Find where the given text appears and provide that cell's center as [x, y] coordinate. 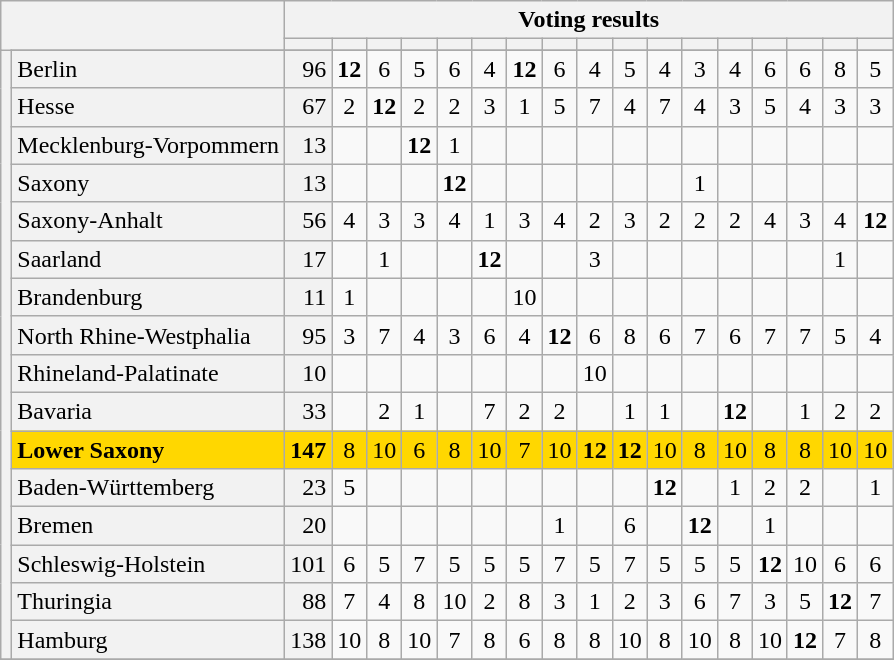
56 [308, 221]
11 [308, 297]
Saxony [148, 183]
Berlin [148, 69]
23 [308, 488]
96 [308, 69]
Bavaria [148, 411]
33 [308, 411]
95 [308, 335]
20 [308, 526]
Bremen [148, 526]
17 [308, 259]
Thuringia [148, 602]
Voting results [589, 20]
88 [308, 602]
North Rhine-Westphalia [148, 335]
Lower Saxony [148, 449]
Mecklenburg-Vorpommern [148, 145]
Rhineland-Palatinate [148, 373]
147 [308, 449]
138 [308, 640]
Schleswig-Holstein [148, 564]
Saxony-Anhalt [148, 221]
Brandenburg [148, 297]
Saarland [148, 259]
67 [308, 107]
101 [308, 564]
Hesse [148, 107]
Baden-Württemberg [148, 488]
Hamburg [148, 640]
